Search for the cell housing the specified text and yield its (X, Y) center coordinate. 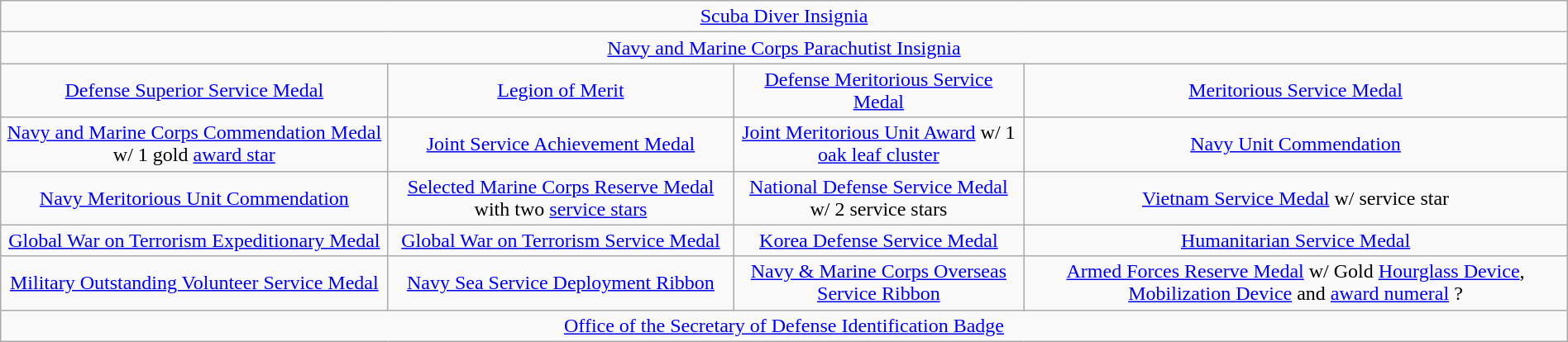
Joint Service Achievement Medal (561, 144)
Navy & Marine Corps Overseas Service Ribbon (878, 283)
Defense Superior Service Medal (194, 91)
National Defense Service Medal w/ 2 service stars (878, 198)
Korea Defense Service Medal (878, 240)
Navy Sea Service Deployment Ribbon (561, 283)
Armed Forces Reserve Medal w/ Gold Hourglass Device, Mobilization Device and award numeral ? (1295, 283)
Office of the Secretary of Defense Identification Badge (784, 325)
Selected Marine Corps Reserve Medal with two service stars (561, 198)
Legion of Merit (561, 91)
Navy and Marine Corps Parachutist Insignia (784, 48)
Military Outstanding Volunteer Service Medal (194, 283)
Meritorious Service Medal (1295, 91)
Navy and Marine Corps Commendation Medal w/ 1 gold award star (194, 144)
Global War on Terrorism Expeditionary Medal (194, 240)
Joint Meritorious Unit Award w/ 1 oak leaf cluster (878, 144)
Scuba Diver Insignia (784, 17)
Defense Meritorious Service Medal (878, 91)
Vietnam Service Medal w/ service star (1295, 198)
Global War on Terrorism Service Medal (561, 240)
Navy Meritorious Unit Commendation (194, 198)
Humanitarian Service Medal (1295, 240)
Navy Unit Commendation (1295, 144)
